For the text-containing cell, return its midpoint in [X, Y] coordinate format. 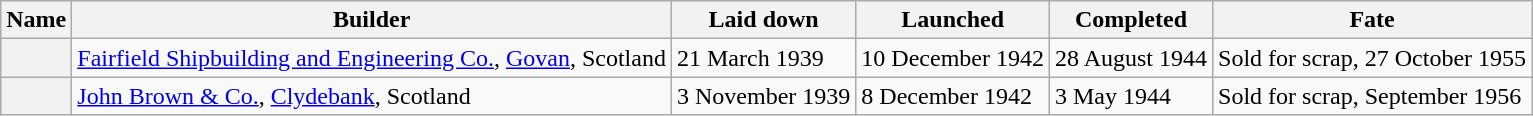
21 March 1939 [763, 58]
Launched [953, 20]
Sold for scrap, September 1956 [1372, 96]
3 May 1944 [1130, 96]
Sold for scrap, 27 October 1955 [1372, 58]
Fairfield Shipbuilding and Engineering Co., Govan, Scotland [372, 58]
Laid down [763, 20]
8 December 1942 [953, 96]
John Brown & Co., Clydebank, Scotland [372, 96]
28 August 1944 [1130, 58]
Completed [1130, 20]
Builder [372, 20]
3 November 1939 [763, 96]
10 December 1942 [953, 58]
Fate [1372, 20]
Name [36, 20]
